Capture the cell that displays the provided text and extract its [x, y] central coordinate. 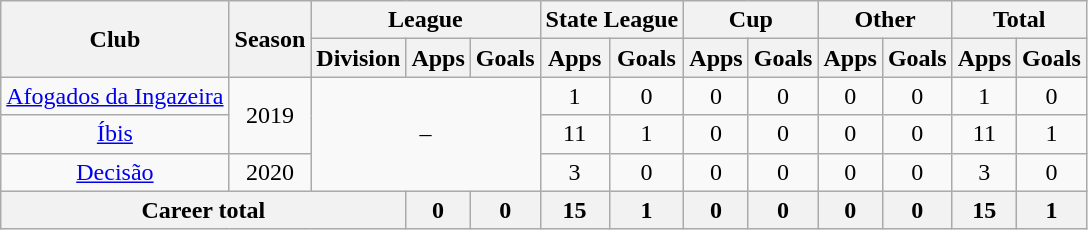
Season [270, 39]
Afogados da Ingazeira [115, 96]
Decisão [115, 172]
Other [885, 20]
Cup [751, 20]
Career total [204, 210]
Íbis [115, 134]
Club [115, 39]
Division [358, 58]
2019 [270, 115]
– [426, 134]
State League [612, 20]
2020 [270, 172]
Total [1019, 20]
League [426, 20]
